Capture the cell that displays the provided text and extract its (x, y) central coordinate. 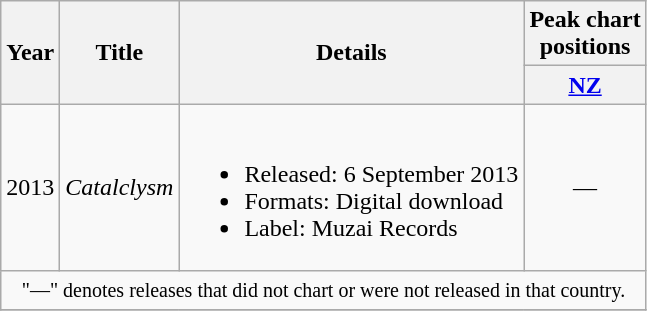
Peak chartpositions (585, 34)
Title (120, 52)
Details (352, 52)
"—" denotes releases that did not chart or were not released in that country. (324, 290)
Released: 6 September 2013Formats: Digital downloadLabel: Muzai Records (352, 188)
Year (30, 52)
Catalclysm (120, 188)
NZ (585, 85)
2013 (30, 188)
— (585, 188)
